Identify which cell holds the provided text, then report its (X, Y) central coordinate. 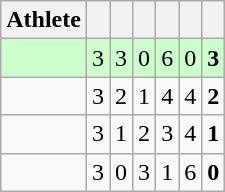
Athlete (44, 20)
